Return [X, Y] of the center of cell containing provided text 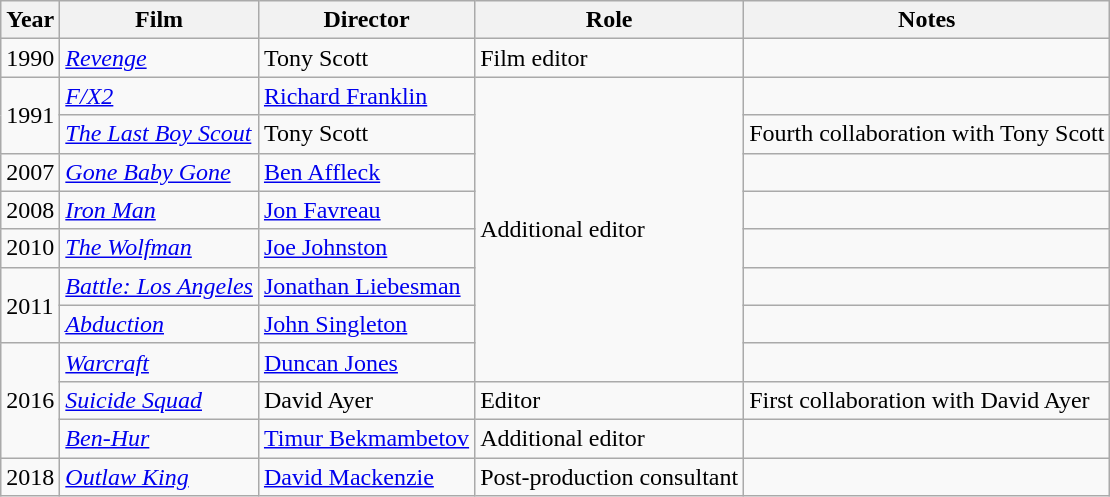
Film [160, 20]
1990 [30, 58]
First collaboration with David Ayer [927, 400]
Film editor [610, 58]
The Wolfman [160, 248]
2010 [30, 248]
2007 [30, 172]
Battle: Los Angeles [160, 286]
David Ayer [366, 400]
Editor [610, 400]
Iron Man [160, 210]
1991 [30, 115]
Gone Baby Gone [160, 172]
Notes [927, 20]
Warcraft [160, 362]
2018 [30, 477]
Timur Bekmambetov [366, 438]
Year [30, 20]
2008 [30, 210]
Joe Johnston [366, 248]
Role [610, 20]
Fourth collaboration with Tony Scott [927, 134]
Post-production consultant [610, 477]
Revenge [160, 58]
Duncan Jones [366, 362]
David Mackenzie [366, 477]
2011 [30, 305]
2016 [30, 400]
F/X2 [160, 96]
Outlaw King [160, 477]
Ben Affleck [366, 172]
Ben-Hur [160, 438]
The Last Boy Scout [160, 134]
Abduction [160, 324]
Suicide Squad [160, 400]
Richard Franklin [366, 96]
Jonathan Liebesman [366, 286]
John Singleton [366, 324]
Director [366, 20]
Jon Favreau [366, 210]
